Detect which cell encompasses the target text, then output its (x, y) center coordinate. 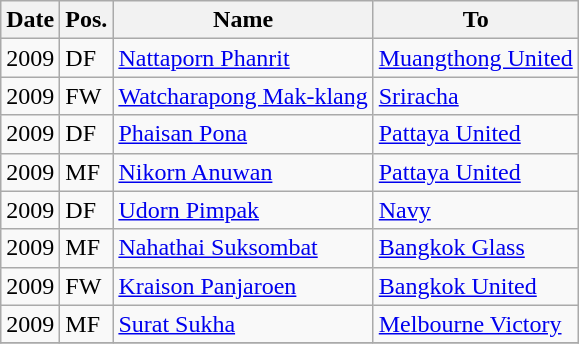
Bangkok United (476, 286)
Date (30, 20)
Sriracha (476, 96)
Pos. (86, 20)
To (476, 20)
Phaisan Pona (243, 134)
Kraison Panjaroen (243, 286)
Melbourne Victory (476, 324)
Muangthong United (476, 58)
Name (243, 20)
Navy (476, 210)
Nikorn Anuwan (243, 172)
Nattaporn Phanrit (243, 58)
Watcharapong Mak-klang (243, 96)
Bangkok Glass (476, 248)
Nahathai Suksombat (243, 248)
Udorn Pimpak (243, 210)
Surat Sukha (243, 324)
